Pinpoint the cell where the given text exists, returning its [x, y] midpoint coordinate. 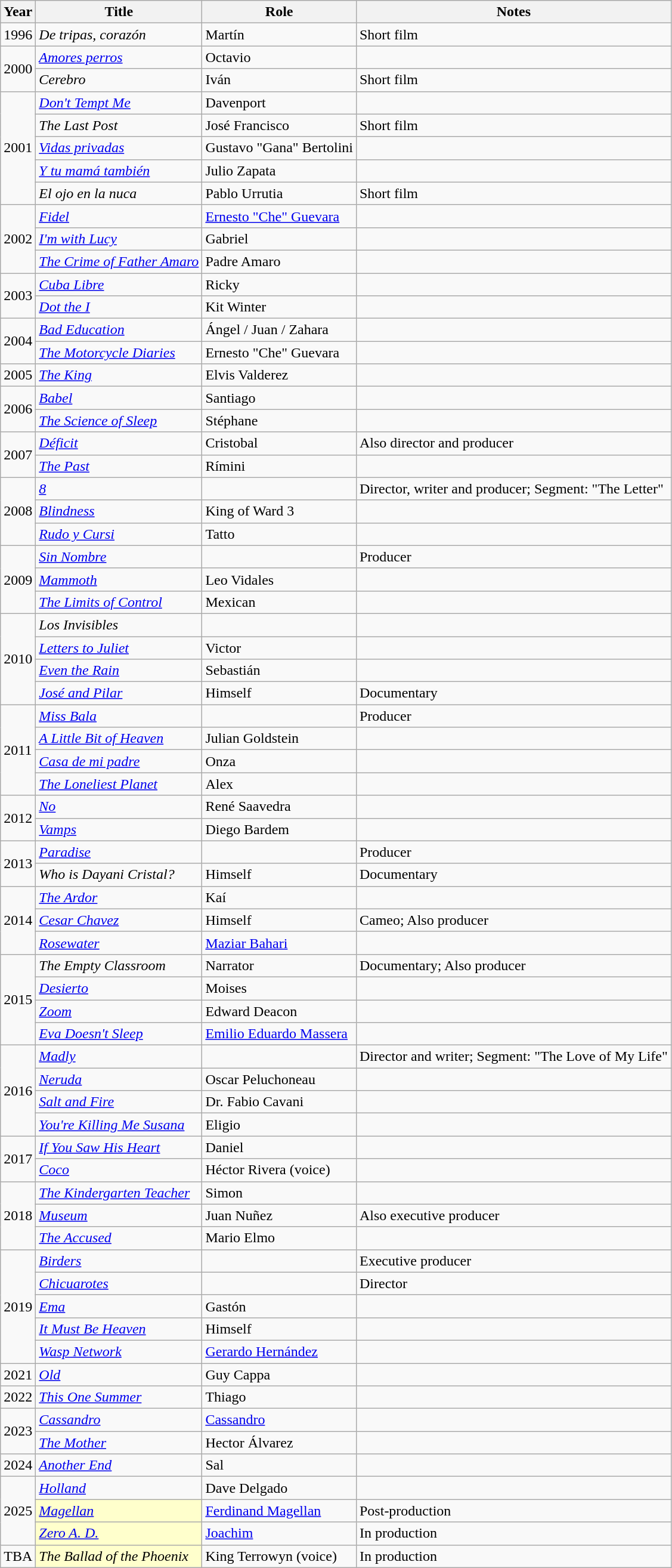
Salt and Fire [119, 1102]
If You Saw His Heart [119, 1147]
Title [119, 12]
Mammoth [119, 579]
Dot the I [119, 307]
Documentary; Also producer [513, 965]
2018 [18, 1215]
The Ballad of the Phoenix [119, 1556]
I'm with Lucy [119, 239]
2003 [18, 296]
2006 [18, 409]
Eva Doesn't Sleep [119, 1034]
A Little Bit of Heaven [119, 739]
Julio Zapata [279, 171]
Cesar Chavez [119, 920]
Director and writer; Segment: "The Love of My Life" [513, 1057]
Maziar Bahari [279, 943]
2002 [18, 239]
Ángel / Juan / Zahara [279, 330]
Tatto [279, 534]
Oscar Peluchoneau [279, 1079]
No [119, 807]
Amores perros [119, 57]
Juan Nuñez [279, 1215]
2000 [18, 69]
2009 [18, 579]
Gerardo Hernández [279, 1351]
Gabriel [279, 239]
Mexican [279, 602]
Coco [119, 1170]
2024 [18, 1465]
The Crime of Father Amaro [119, 261]
Executive producer [513, 1261]
Diego Bardem [279, 829]
Sal [279, 1465]
The Limits of Control [119, 602]
Stéphane [279, 421]
2023 [18, 1431]
Kit Winter [279, 307]
Dave Delgado [279, 1488]
Another End [119, 1465]
2007 [18, 455]
Martín [279, 35]
2014 [18, 920]
José and Pilar [119, 693]
1996 [18, 35]
This One Summer [119, 1397]
Julian Goldstein [279, 739]
King of Ward 3 [279, 511]
Desierto [119, 988]
The Mother [119, 1443]
Birders [119, 1261]
Year [18, 12]
Onza [279, 761]
Cuba Libre [119, 285]
Elvis Valderez [279, 375]
Santiago [279, 398]
Davenport [279, 103]
2004 [18, 341]
Moises [279, 988]
Cerebro [119, 80]
Don't Tempt Me [119, 103]
Ferdinand Magellan [279, 1511]
Director, writer and producer; Segment: "The Letter" [513, 489]
José Francisco [279, 125]
The Science of Sleep [119, 421]
Even the Rain [119, 671]
Wasp Network [119, 1351]
2025 [18, 1511]
René Saavedra [279, 807]
Padre Amaro [279, 261]
2022 [18, 1397]
Role [279, 12]
Notes [513, 12]
Gustavo "Gana" Bertolini [279, 148]
Sebastián [279, 671]
Magellan [119, 1511]
The Ardor [119, 897]
De tripas, corazón [119, 35]
Cristobal [279, 443]
Paradise [119, 852]
El ojo en la nuca [119, 193]
Neruda [119, 1079]
Edward Deacon [279, 1011]
Leo Vidales [279, 579]
Zoom [119, 1011]
Kaí [279, 897]
Director [513, 1283]
Zero A. D. [119, 1533]
Dr. Fabio Cavani [279, 1102]
Chicuarotes [119, 1283]
Emilio Eduardo Massera [279, 1034]
Ricky [279, 285]
Ema [119, 1306]
Babel [119, 398]
2012 [18, 818]
Old [119, 1374]
Guy Cappa [279, 1374]
The Empty Classroom [119, 965]
Pablo Urrutia [279, 193]
Mario Elmo [279, 1238]
You're Killing Me Susana [119, 1125]
Holland [119, 1488]
Blindness [119, 511]
Victor [279, 647]
Miss Bala [119, 716]
Cameo; Also producer [513, 920]
Museum [119, 1215]
Narrator [279, 965]
Vidas privadas [119, 148]
2001 [18, 148]
Vamps [119, 829]
Simon [279, 1193]
2017 [18, 1159]
Thiago [279, 1397]
It Must Be Heaven [119, 1329]
2016 [18, 1091]
King Terrowyn (voice) [279, 1556]
2008 [18, 511]
The Motorcycle Diaries [119, 353]
Los Invisibles [119, 625]
Iván [279, 80]
Fidel [119, 216]
TBA [18, 1556]
Y tu mamá también [119, 171]
Héctor Rivera (voice) [279, 1170]
2013 [18, 863]
Alex [279, 784]
Sin Nombre [119, 557]
2011 [18, 750]
Post-production [513, 1511]
Déficit [119, 443]
Rudo y Cursi [119, 534]
2010 [18, 659]
8 [119, 489]
Rosewater [119, 943]
2019 [18, 1306]
The Accused [119, 1238]
2015 [18, 999]
2005 [18, 375]
Daniel [279, 1147]
The Loneliest Planet [119, 784]
Gastón [279, 1306]
Casa de mi padre [119, 761]
The Past [119, 466]
Also executive producer [513, 1215]
Rímini [279, 466]
The King [119, 375]
Joachim [279, 1533]
The Kindergarten Teacher [119, 1193]
Eligio [279, 1125]
2021 [18, 1374]
Bad Education [119, 330]
Octavio [279, 57]
Letters to Juliet [119, 647]
Who is Dayani Cristal? [119, 875]
Hector Álvarez [279, 1443]
The Last Post [119, 125]
Madly [119, 1057]
Also director and producer [513, 443]
